Capture the cell that displays the provided text and extract its (x, y) central coordinate. 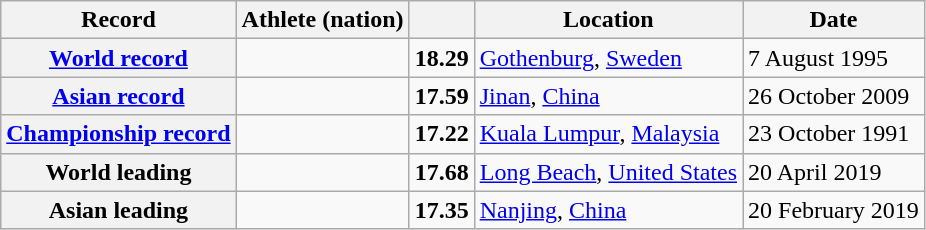
Kuala Lumpur, Malaysia (608, 134)
23 October 1991 (834, 134)
7 August 1995 (834, 58)
Location (608, 20)
Asian leading (118, 210)
17.22 (442, 134)
Record (118, 20)
Date (834, 20)
Jinan, China (608, 96)
17.59 (442, 96)
Championship record (118, 134)
17.68 (442, 172)
Gothenburg, Sweden (608, 58)
20 April 2019 (834, 172)
Nanjing, China (608, 210)
World record (118, 58)
26 October 2009 (834, 96)
18.29 (442, 58)
Asian record (118, 96)
17.35 (442, 210)
Long Beach, United States (608, 172)
World leading (118, 172)
20 February 2019 (834, 210)
Athlete (nation) (322, 20)
